Find where the given text appears and provide that cell's center as [x, y] coordinate. 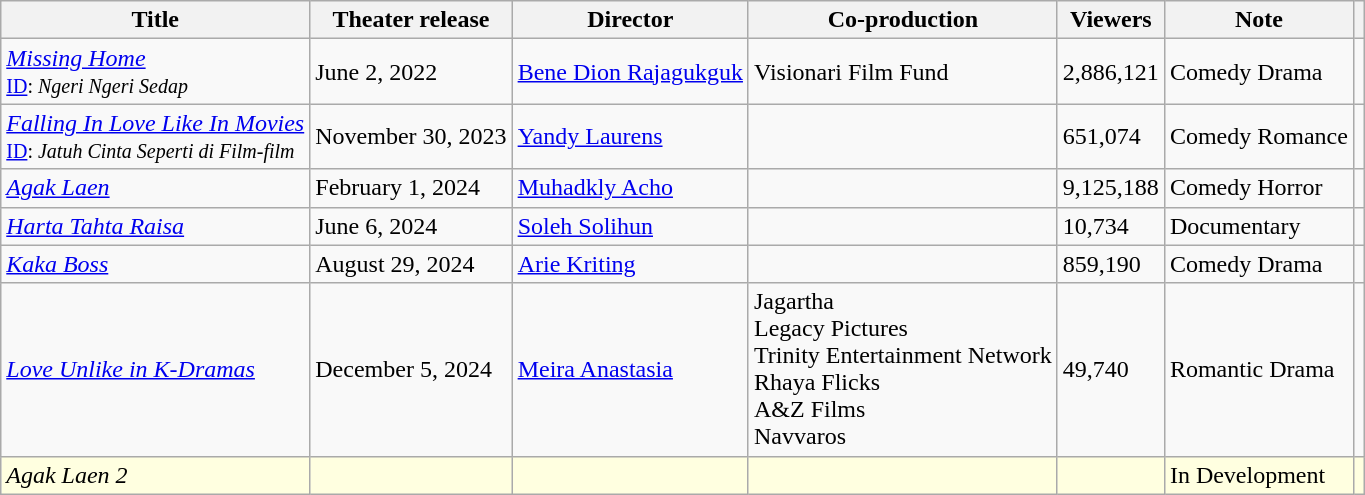
Missing Home ID: Ngeri Ngeri Sedap [156, 72]
859,190 [1110, 264]
Muhadkly Acho [630, 188]
In Development [1258, 475]
2,886,121 [1110, 72]
Arie Kriting [630, 264]
Yandy Laurens [630, 136]
49,740 [1110, 370]
November 30, 2023 [411, 136]
Note [1258, 20]
June 6, 2024 [411, 226]
Agak Laen [156, 188]
Title [156, 20]
Kaka Boss [156, 264]
Falling In Love Like In Movies ID: Jatuh Cinta Seperti di Film-film [156, 136]
9,125,188 [1110, 188]
Director [630, 20]
Agak Laen 2 [156, 475]
10,734 [1110, 226]
December 5, 2024 [411, 370]
Co-production [902, 20]
Theater release [411, 20]
Soleh Solihun [630, 226]
651,074 [1110, 136]
Romantic Drama [1258, 370]
February 1, 2024 [411, 188]
Harta Tahta Raisa [156, 226]
Comedy Horror [1258, 188]
June 2, 2022 [411, 72]
Meira Anastasia [630, 370]
Documentary [1258, 226]
August 29, 2024 [411, 264]
Love Unlike in K-Dramas [156, 370]
Visionari Film Fund [902, 72]
Comedy Romance [1258, 136]
Viewers [1110, 20]
Bene Dion Rajagukguk [630, 72]
JagarthaLegacy PicturesTrinity Entertainment NetworkRhaya FlicksA&Z FilmsNavvaros [902, 370]
